Return [x, y] of the center of cell containing provided text 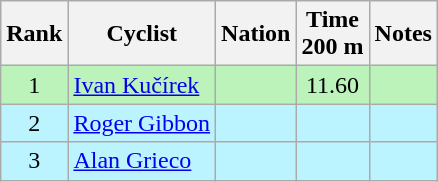
Cyclist [142, 34]
2 [34, 123]
Ivan Kučírek [142, 85]
Notes [403, 34]
1 [34, 85]
3 [34, 161]
Rank [34, 34]
11.60 [332, 85]
Roger Gibbon [142, 123]
Nation [256, 34]
Alan Grieco [142, 161]
Time200 m [332, 34]
